Detect which cell encompasses the target text, then output its (X, Y) center coordinate. 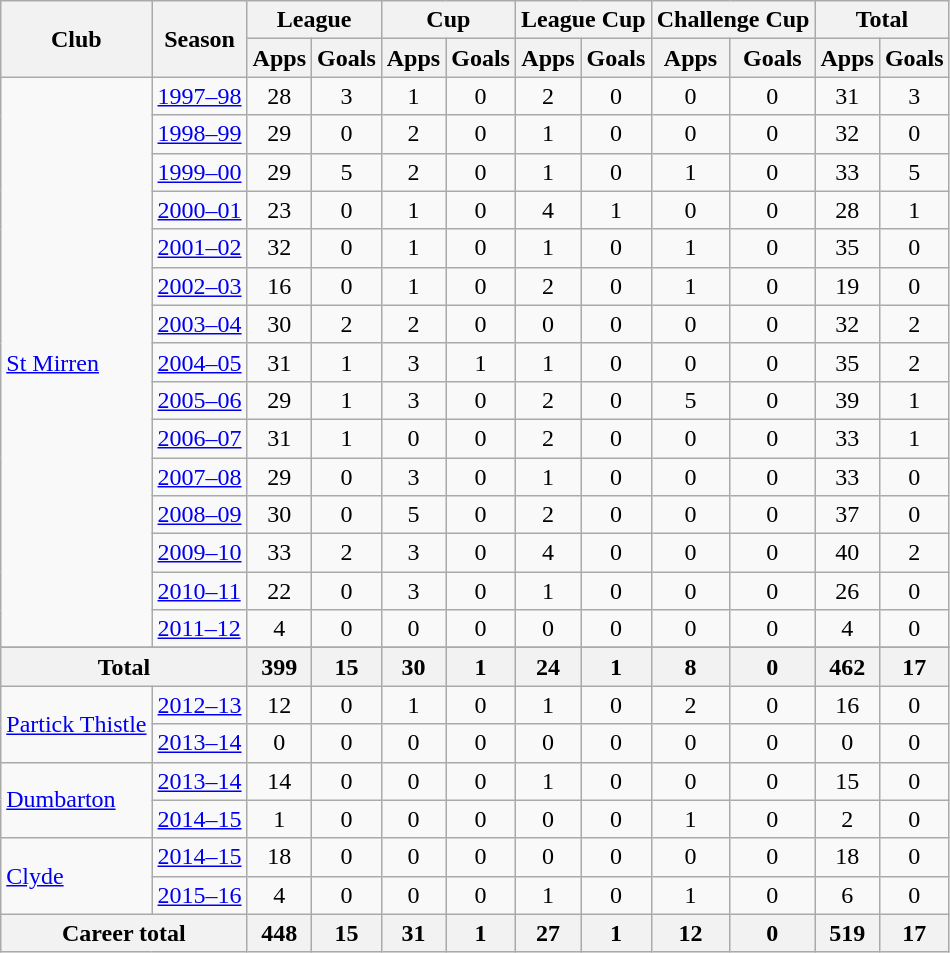
League Cup (583, 20)
2007–08 (200, 477)
24 (548, 667)
27 (548, 933)
2006–07 (200, 438)
2008–09 (200, 515)
6 (847, 895)
8 (690, 667)
Clyde (76, 876)
2004–05 (200, 362)
40 (847, 553)
448 (279, 933)
2015–16 (200, 895)
Partick Thistle (76, 724)
23 (279, 210)
19 (847, 286)
2002–03 (200, 286)
39 (847, 400)
Season (200, 39)
2003–04 (200, 324)
2009–10 (200, 553)
Dumbarton (76, 800)
37 (847, 515)
2010–11 (200, 591)
League (314, 20)
Challenge Cup (733, 20)
1997–98 (200, 96)
2001–02 (200, 248)
22 (279, 591)
Cup (448, 20)
1999–00 (200, 172)
Club (76, 39)
14 (279, 781)
1998–99 (200, 134)
462 (847, 667)
26 (847, 591)
2011–12 (200, 629)
St Mirren (76, 362)
2005–06 (200, 400)
519 (847, 933)
Career total (124, 933)
2012–13 (200, 705)
2000–01 (200, 210)
399 (279, 667)
